Output the [X, Y] coordinate of the center of the cell containing the given text.  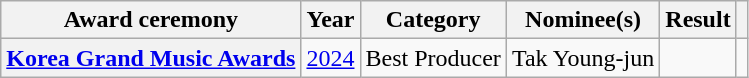
Tak Young-jun [582, 58]
Award ceremony [151, 20]
2024 [330, 58]
Best Producer [433, 58]
Nominee(s) [582, 20]
Result [698, 20]
Year [330, 20]
Category [433, 20]
Korea Grand Music Awards [151, 58]
